Search for the cell housing the specified text and yield its [X, Y] center coordinate. 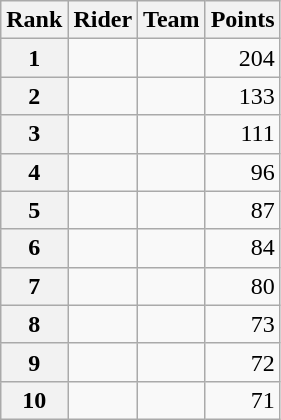
72 [242, 362]
204 [242, 58]
Team [172, 20]
111 [242, 134]
Rank [34, 20]
10 [34, 400]
73 [242, 324]
Rider [103, 20]
3 [34, 134]
96 [242, 172]
84 [242, 248]
80 [242, 286]
1 [34, 58]
87 [242, 210]
71 [242, 400]
6 [34, 248]
133 [242, 96]
4 [34, 172]
2 [34, 96]
9 [34, 362]
5 [34, 210]
8 [34, 324]
Points [242, 20]
7 [34, 286]
